Return (x, y) of the center of cell containing provided text 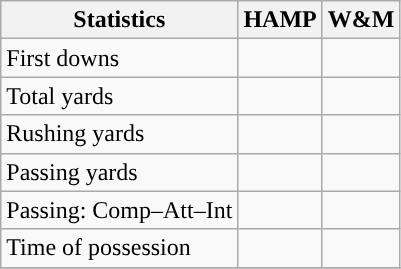
First downs (120, 58)
W&M (361, 20)
Time of possession (120, 248)
Passing: Comp–Att–Int (120, 210)
HAMP (280, 20)
Statistics (120, 20)
Rushing yards (120, 134)
Passing yards (120, 172)
Total yards (120, 96)
